Scan for the cell matching the given text and deliver its [x, y] coordinate at center. 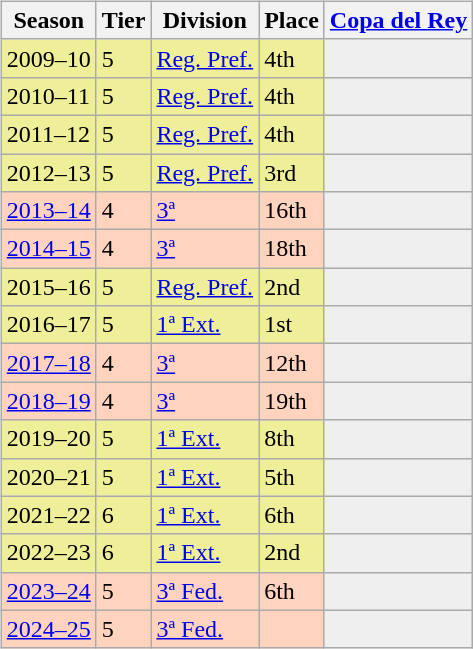
3rd [292, 173]
Tier [124, 20]
2010–11 [48, 96]
2019–20 [48, 439]
19th [292, 401]
12th [292, 363]
16th [292, 211]
2022–23 [48, 553]
2018–19 [48, 401]
5th [292, 477]
2009–10 [48, 58]
8th [292, 439]
2020–21 [48, 477]
18th [292, 249]
2017–18 [48, 363]
2021–22 [48, 515]
2023–24 [48, 591]
2013–14 [48, 211]
2014–15 [48, 249]
2012–13 [48, 173]
2016–17 [48, 325]
Division [205, 20]
2015–16 [48, 287]
Copa del Rey [398, 20]
2011–12 [48, 134]
2024–25 [48, 629]
Place [292, 20]
Season [48, 20]
1st [292, 325]
